Provide the (X, Y) coordinate of the cell's center where the given text is located.  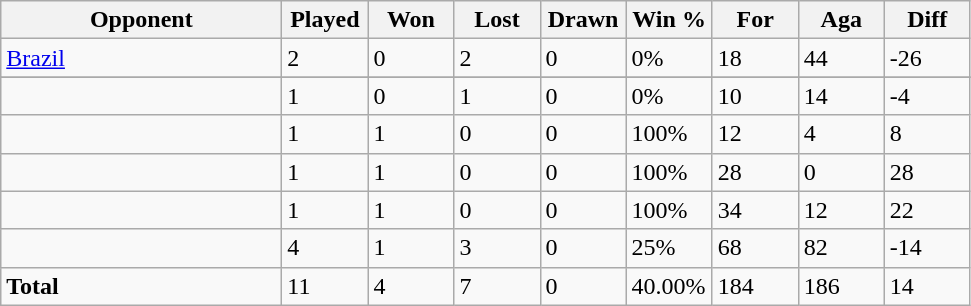
3 (497, 248)
68 (755, 248)
10 (755, 96)
7 (497, 286)
Drawn (583, 20)
Lost (497, 20)
-26 (927, 58)
184 (755, 286)
-4 (927, 96)
Played (325, 20)
Aga (841, 20)
Diff (927, 20)
For (755, 20)
82 (841, 248)
8 (927, 134)
Total (142, 286)
44 (841, 58)
-14 (927, 248)
Won (411, 20)
Opponent (142, 20)
40.00% (669, 286)
Brazil (142, 58)
186 (841, 286)
25% (669, 248)
11 (325, 286)
Win % (669, 20)
22 (927, 210)
34 (755, 210)
18 (755, 58)
